Search for the cell housing the specified text and yield its [x, y] center coordinate. 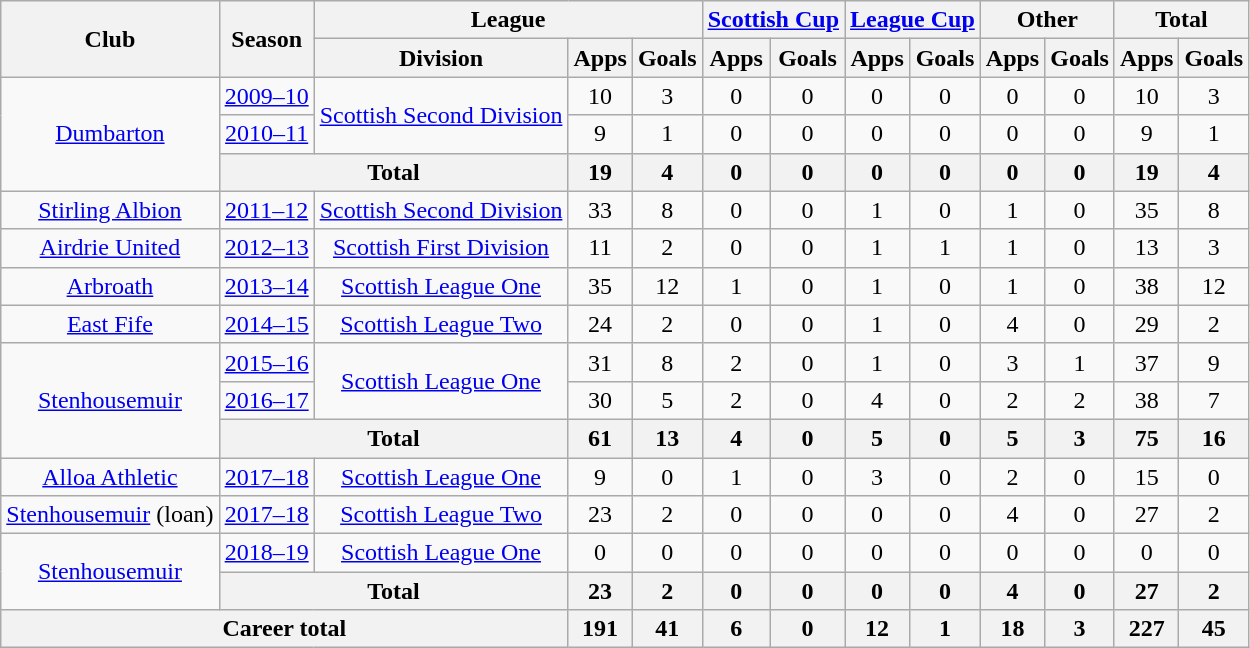
2010–11 [266, 134]
2016–17 [266, 400]
League [508, 20]
2009–10 [266, 96]
Career total [284, 629]
18 [1012, 629]
Division [441, 58]
Club [110, 39]
33 [600, 210]
Alloa Athletic [110, 477]
Season [266, 39]
30 [600, 400]
6 [736, 629]
31 [600, 362]
East Fife [110, 324]
2014–15 [266, 324]
15 [1146, 477]
Other [1047, 20]
Dumbarton [110, 134]
Scottish First Division [441, 248]
Scottish Cup [773, 20]
45 [1214, 629]
Stenhousemuir (loan) [110, 515]
16 [1214, 438]
2012–13 [266, 248]
75 [1146, 438]
2011–12 [266, 210]
24 [600, 324]
2015–16 [266, 362]
Arbroath [110, 286]
29 [1146, 324]
37 [1146, 362]
2018–19 [266, 553]
Airdrie United [110, 248]
41 [667, 629]
7 [1214, 400]
191 [600, 629]
2013–14 [266, 286]
League Cup [913, 20]
11 [600, 248]
Stirling Albion [110, 210]
227 [1146, 629]
61 [600, 438]
